Capture the cell that displays the provided text and extract its (x, y) central coordinate. 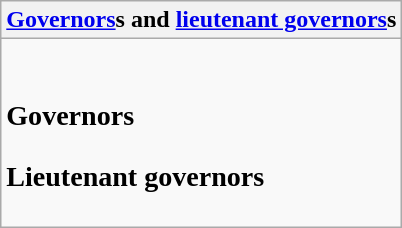
GovernorsLieutenant governors (202, 133)
Governorss and lieutenant governorss (202, 20)
